For the text-containing cell, return its midpoint in (X, Y) coordinate format. 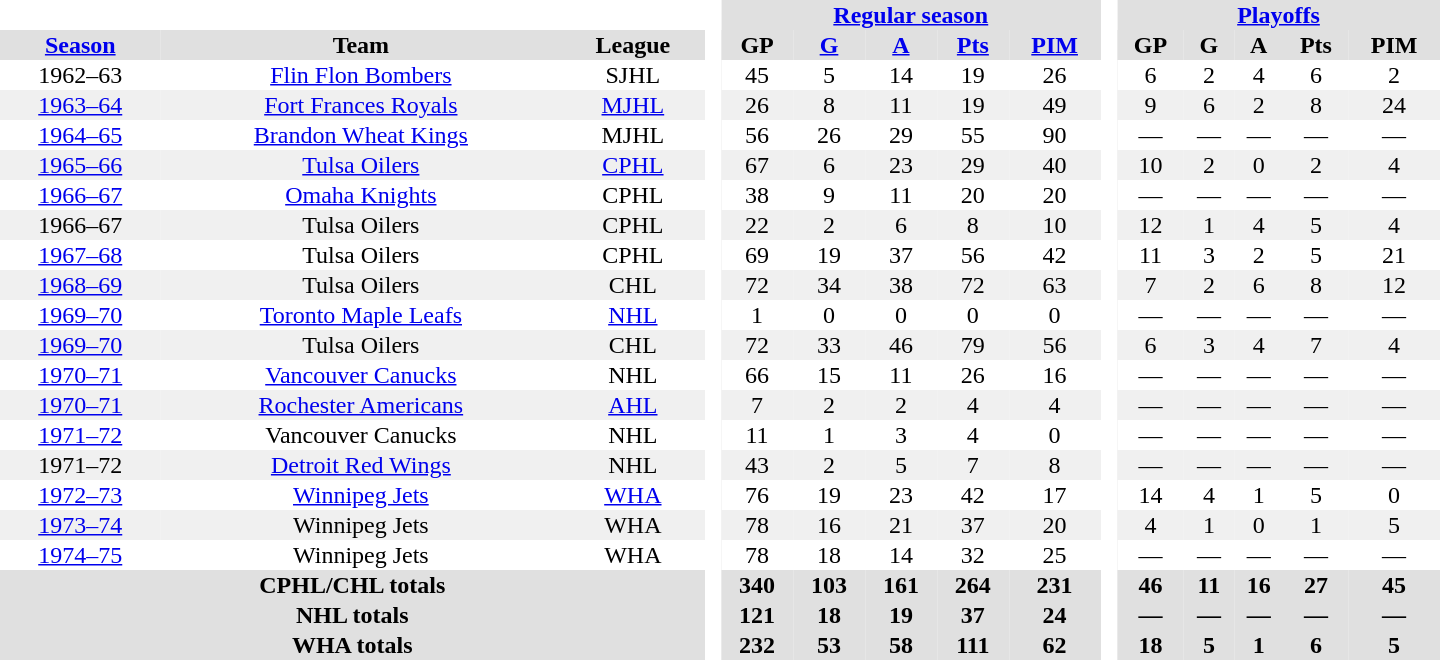
49 (1055, 105)
1972–73 (80, 495)
340 (757, 585)
Regular season (910, 15)
63 (1055, 285)
1974–75 (80, 555)
Fort Frances Royals (360, 105)
1968–69 (80, 285)
34 (829, 285)
161 (901, 585)
76 (757, 495)
33 (829, 345)
53 (829, 645)
15 (829, 375)
1963–64 (80, 105)
232 (757, 645)
40 (1055, 165)
43 (757, 465)
55 (973, 135)
League (632, 45)
111 (973, 645)
Flin Flon Bombers (360, 75)
66 (757, 375)
17 (1055, 495)
1965–66 (80, 165)
90 (1055, 135)
CPHL/CHL totals (352, 585)
231 (1055, 585)
1967–68 (80, 255)
1962–63 (80, 75)
Rochester Americans (360, 405)
103 (829, 585)
264 (973, 585)
NHL totals (352, 615)
Omaha Knights (360, 195)
Season (80, 45)
22 (757, 225)
Toronto Maple Leafs (360, 315)
121 (757, 615)
Team (360, 45)
SJHL (632, 75)
67 (757, 165)
Playoffs (1278, 15)
Detroit Red Wings (360, 465)
69 (757, 255)
32 (973, 555)
79 (973, 345)
WHA totals (352, 645)
1964–65 (80, 135)
58 (901, 645)
25 (1055, 555)
AHL (632, 405)
Brandon Wheat Kings (360, 135)
62 (1055, 645)
1973–74 (80, 525)
27 (1316, 585)
